Return the [x, y] coordinate for the center point of the cell that contains the specified text.  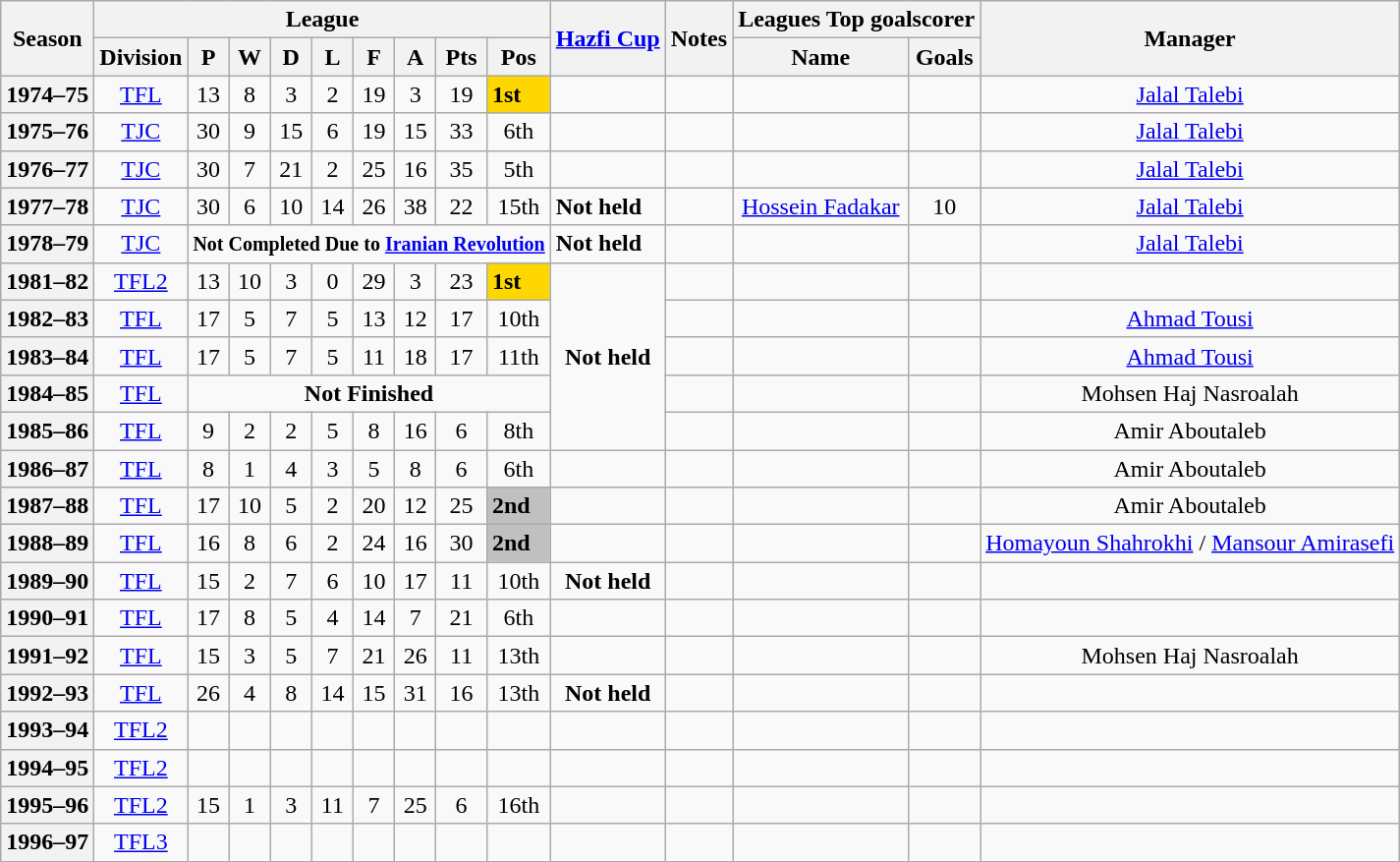
1982–83 [47, 318]
1977–78 [47, 206]
Hazfi Cup [607, 38]
20 [373, 506]
A [416, 57]
F [373, 57]
Division [141, 57]
1986–87 [47, 469]
1985–86 [47, 431]
1988–89 [47, 544]
1989–90 [47, 581]
1990–91 [47, 618]
8th [519, 431]
18 [416, 356]
29 [373, 281]
Leagues Top goalscorer [857, 20]
15th [519, 206]
L [332, 57]
Pos [519, 57]
Notes [699, 38]
1976–77 [47, 169]
TFL3 [141, 842]
1974–75 [47, 94]
33 [462, 132]
23 [462, 281]
1996–97 [47, 842]
1987–88 [47, 506]
24 [373, 544]
W [250, 57]
35 [462, 169]
1983–84 [47, 356]
1981–82 [47, 281]
5th [519, 169]
Goals [945, 57]
1978–79 [47, 244]
1993–94 [47, 730]
Name [821, 57]
1975–76 [47, 132]
11th [519, 356]
16th [519, 805]
D [291, 57]
38 [416, 206]
Hossein Fadakar [821, 206]
Homayoun Shahrokhi / Mansour Amirasefi [1191, 544]
1984–85 [47, 393]
League [322, 20]
1992–93 [47, 693]
Season [47, 38]
1995–96 [47, 805]
Manager [1191, 38]
Not Completed Due to Iranian Revolution [369, 244]
P [208, 57]
1991–92 [47, 656]
0 [332, 281]
22 [462, 206]
Not Finished [369, 393]
1994–95 [47, 768]
31 [416, 693]
Pts [462, 57]
